For the text-containing cell, return its midpoint in (x, y) coordinate format. 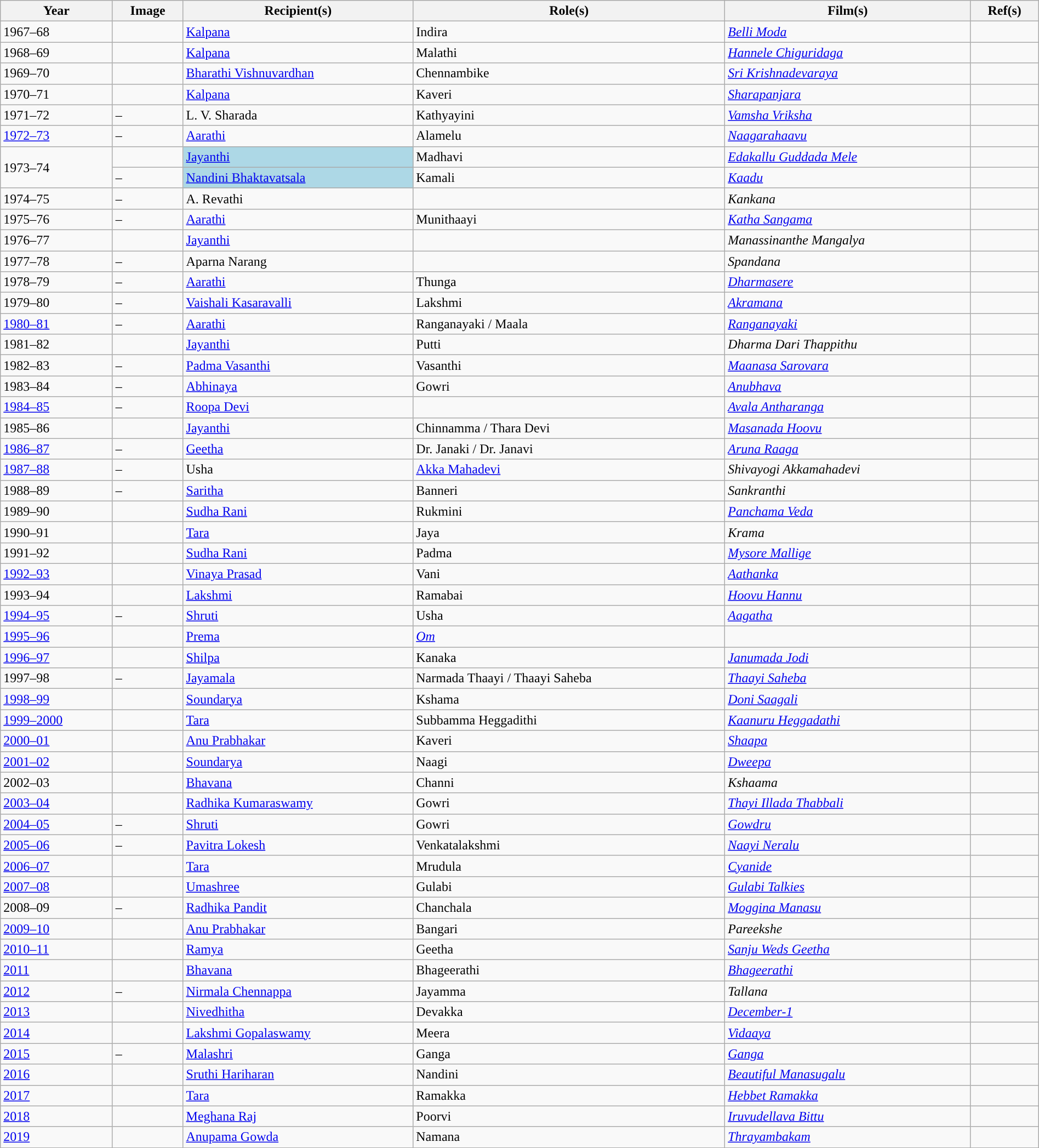
1992–93 (56, 574)
Hannele Chiguridaga (848, 53)
1969–70 (56, 73)
December-1 (848, 1012)
2017 (56, 1095)
Nandini (569, 1075)
1983–84 (56, 386)
Doni Saagali (848, 699)
1982–83 (56, 365)
Jayamma (569, 991)
Dharma Dari Thappithu (848, 345)
Thayi Illada Thabbali (848, 803)
1985–86 (56, 428)
Kshama (569, 699)
Kamali (569, 178)
Malathi (569, 53)
Namana (569, 1137)
1967–68 (56, 32)
Naagi (569, 762)
1973–74 (56, 167)
Avala Antharanga (848, 407)
Mrudula (569, 866)
Nandini Bhaktavatsala (298, 178)
1999–2000 (56, 720)
Sruthi Hariharan (298, 1075)
Dharmasere (848, 282)
Panchama Veda (848, 511)
2011 (56, 970)
Saritha (298, 490)
2018 (56, 1116)
2016 (56, 1075)
1996–97 (56, 658)
Vidaaya (848, 1033)
1997–98 (56, 678)
1988–89 (56, 490)
A. Revathi (298, 198)
Hebbet Ramakka (848, 1095)
1995–96 (56, 637)
Chinnamma / Thara Devi (569, 428)
1979–80 (56, 303)
Putti (569, 345)
Subbamma Heggadithi (569, 720)
Nivedhitha (298, 1012)
Malashri (298, 1054)
2006–07 (56, 866)
Bharathi Vishnuvardhan (298, 73)
Film(s) (848, 11)
Umashree (298, 887)
1977–78 (56, 261)
Thunga (569, 282)
Gowdru (848, 824)
Krama (848, 532)
Chennambike (569, 73)
Akka Mahadevi (569, 470)
Radhika Kumaraswamy (298, 803)
Kanaka (569, 658)
Kaadu (848, 178)
Nirmala Chennappa (298, 991)
Thaayi Saheba (848, 678)
Aruna Raaga (848, 449)
Aagatha (848, 616)
Indira (569, 32)
Madhavi (569, 157)
Ranganayaki (848, 324)
Cyanide (848, 866)
Channi (569, 783)
Jaya (569, 532)
Alamelu (569, 136)
2019 (56, 1137)
2015 (56, 1054)
Manassinanthe Mangalya (848, 240)
Poorvi (569, 1116)
Tallana (848, 991)
Year (56, 11)
Radhika Pandit (298, 907)
Aathanka (848, 574)
1994–95 (56, 616)
Meera (569, 1033)
2005–06 (56, 845)
2012 (56, 991)
Anubhava (848, 386)
Vinaya Prasad (298, 574)
Kaanuru Heggadathi (848, 720)
Ranganayaki / Maala (569, 324)
Naagarahaavu (848, 136)
1981–82 (56, 345)
Om (569, 637)
2001–02 (56, 762)
Katha Sangama (848, 219)
Sri Krishnadevaraya (848, 73)
Vaishali Kasaravalli (298, 303)
Gulabi (569, 887)
Shivayogi Akkamahadevi (848, 470)
Maanasa Sarovara (848, 365)
1968–69 (56, 53)
Naayi Neralu (848, 845)
Padma (569, 553)
1974–75 (56, 198)
Ramakka (569, 1095)
2007–08 (56, 887)
Sanju Weds Geetha (848, 950)
Kankana (848, 198)
Sharapanjara (848, 94)
Recipient(s) (298, 11)
2010–11 (56, 950)
2008–09 (56, 907)
Sankranthi (848, 490)
Ref(s) (1004, 11)
1986–87 (56, 449)
Pavitra Lokesh (298, 845)
Banneri (569, 490)
1998–99 (56, 699)
Ramabai (569, 595)
Venkatalakshmi (569, 845)
Vamsha Vriksha (848, 115)
Rukmini (569, 511)
Roopa Devi (298, 407)
Aparna Narang (298, 261)
2013 (56, 1012)
Lakshmi Gopalaswamy (298, 1033)
Ramya (298, 950)
Masanada Hoovu (848, 428)
Hoovu Hannu (848, 595)
Moggina Manasu (848, 907)
Pareekshe (848, 929)
Edakallu Guddada Mele (848, 157)
Devakka (569, 1012)
Jayamala (298, 678)
1971–72 (56, 115)
Meghana Raj (298, 1116)
Role(s) (569, 11)
Anupama Gowda (298, 1137)
Dweepa (848, 762)
1991–92 (56, 553)
1976–77 (56, 240)
Munithaayi (569, 219)
L. V. Sharada (298, 115)
Image (148, 11)
1975–76 (56, 219)
2000–01 (56, 741)
1972–73 (56, 136)
Prema (298, 637)
Gulabi Talkies (848, 887)
2014 (56, 1033)
1993–94 (56, 595)
Padma Vasanthi (298, 365)
Chanchala (569, 907)
Abhinaya (298, 386)
Mysore Mallige (848, 553)
Belli Moda (848, 32)
Kathyayini (569, 115)
2004–05 (56, 824)
Bangari (569, 929)
Janumada Jodi (848, 658)
Iruvudellava Bittu (848, 1116)
Dr. Janaki / Dr. Janavi (569, 449)
2003–04 (56, 803)
1978–79 (56, 282)
Akramana (848, 303)
1989–90 (56, 511)
Spandana (848, 261)
Beautiful Manasugalu (848, 1075)
Vasanthi (569, 365)
1980–81 (56, 324)
Shilpa (298, 658)
1970–71 (56, 94)
Thrayambakam (848, 1137)
1990–91 (56, 532)
2002–03 (56, 783)
Kshaama (848, 783)
2009–10 (56, 929)
1984–85 (56, 407)
Shaapa (848, 741)
Vani (569, 574)
Narmada Thaayi / Thaayi Saheba (569, 678)
1987–88 (56, 470)
